Return [x, y] of the center of cell containing provided text 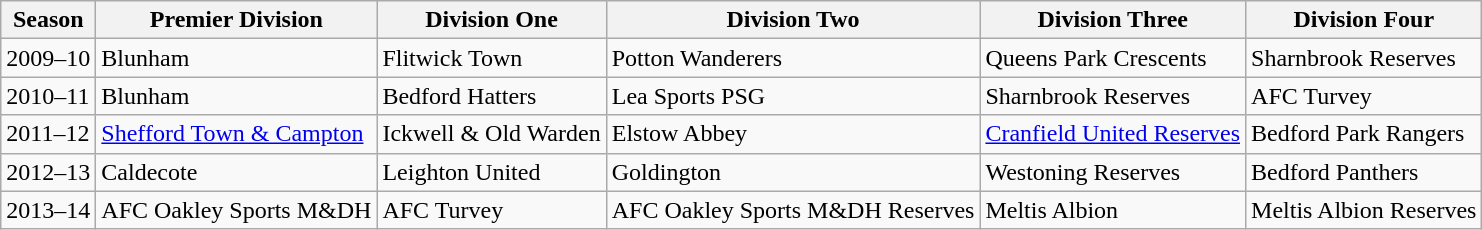
Meltis Albion [1113, 210]
Elstow Abbey [793, 134]
Westoning Reserves [1113, 172]
Division One [492, 20]
Cranfield United Reserves [1113, 134]
2013–14 [48, 210]
Caldecote [236, 172]
Leighton United [492, 172]
Queens Park Crescents [1113, 58]
AFC Oakley Sports M&DH Reserves [793, 210]
Shefford Town & Campton [236, 134]
Bedford Hatters [492, 96]
Flitwick Town [492, 58]
Potton Wanderers [793, 58]
Bedford Panthers [1364, 172]
Meltis Albion Reserves [1364, 210]
Lea Sports PSG [793, 96]
2011–12 [48, 134]
Season [48, 20]
Bedford Park Rangers [1364, 134]
Division Two [793, 20]
Ickwell & Old Warden [492, 134]
2010–11 [48, 96]
Division Four [1364, 20]
Goldington [793, 172]
Premier Division [236, 20]
Division Three [1113, 20]
2012–13 [48, 172]
AFC Oakley Sports M&DH [236, 210]
2009–10 [48, 58]
